Detect which cell encompasses the target text, then output its [X, Y] center coordinate. 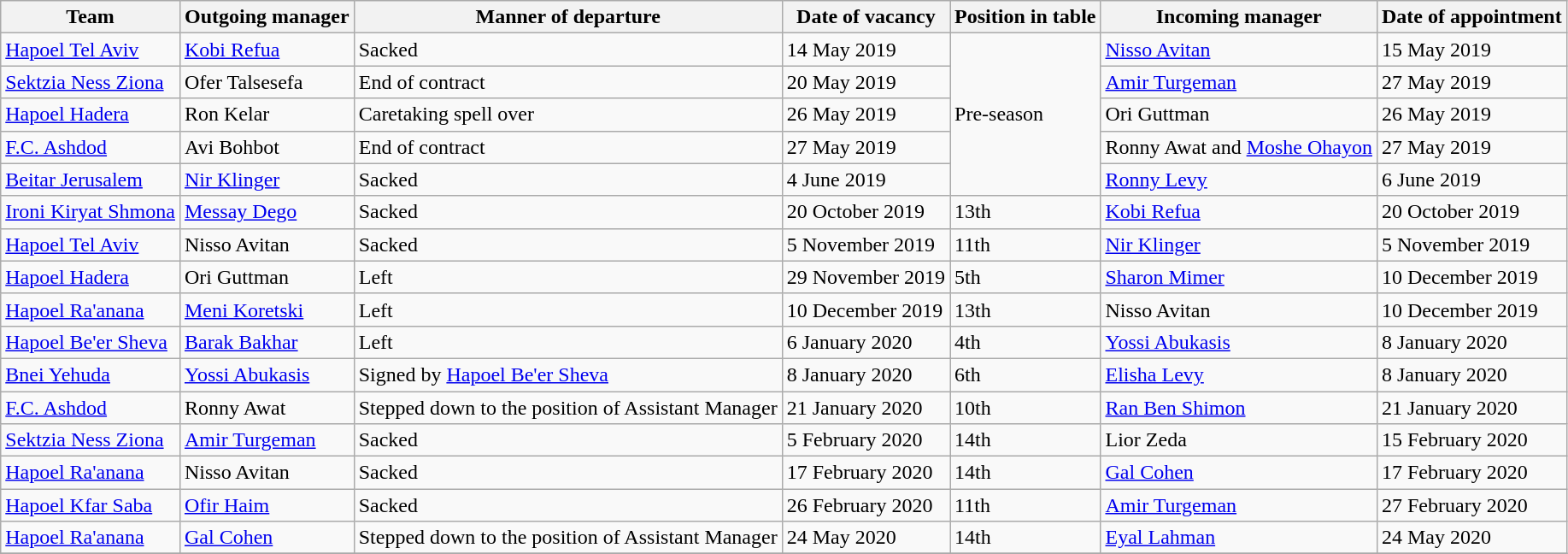
Avi Bohbot [267, 147]
Beitar Jerusalem [91, 180]
20 May 2019 [866, 82]
Bnei Yehuda [91, 374]
Team [91, 17]
5 February 2020 [866, 440]
Ronny Levy [1239, 180]
15 February 2020 [1471, 440]
Caretaking spell over [567, 115]
Ironi Kiryat Shmona [91, 212]
6 June 2019 [1471, 180]
5th [1025, 277]
Incoming manager [1239, 17]
6th [1025, 374]
Hapoel Kfar Saba [91, 505]
Messay Dego [267, 212]
Pre-season [1025, 115]
Date of vacancy [866, 17]
Ronny Awat [267, 408]
4th [1025, 342]
Position in table [1025, 17]
Elisha Levy [1239, 374]
Ofir Haim [267, 505]
Ran Ben Shimon [1239, 408]
Date of appointment [1471, 17]
Eyal Lahman [1239, 538]
Ronny Awat and Moshe Ohayon [1239, 147]
26 February 2020 [866, 505]
Sharon Mimer [1239, 277]
Signed by Hapoel Be'er Sheva [567, 374]
Outgoing manager [267, 17]
Ofer Talsesefa [267, 82]
Meni Koretski [267, 309]
14 May 2019 [866, 50]
Ron Kelar [267, 115]
6 January 2020 [866, 342]
27 February 2020 [1471, 505]
Barak Bakhar [267, 342]
Manner of departure [567, 17]
4 June 2019 [866, 180]
Hapoel Be'er Sheva [91, 342]
Lior Zeda [1239, 440]
10th [1025, 408]
29 November 2019 [866, 277]
15 May 2019 [1471, 50]
